Identify which cell holds the provided text, then report its [X, Y] central coordinate. 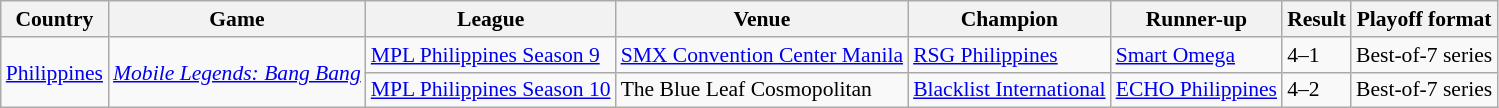
Mobile Legends: Bang Bang [237, 72]
Smart Omega [1196, 55]
Game [237, 19]
ECHO Philippines [1196, 90]
RSG Philippines [1010, 55]
SMX Convention Center Manila [762, 55]
4–2 [1316, 90]
Champion [1010, 19]
Result [1316, 19]
Country [54, 19]
4–1 [1316, 55]
Playoff format [1424, 19]
MPL Philippines Season 10 [491, 90]
Philippines [54, 72]
League [491, 19]
MPL Philippines Season 9 [491, 55]
The Blue Leaf Cosmopolitan [762, 90]
Runner-up [1196, 19]
Venue [762, 19]
Blacklist International [1010, 90]
